Determine the [X, Y] coordinate at the center of the cell enclosing the given text.  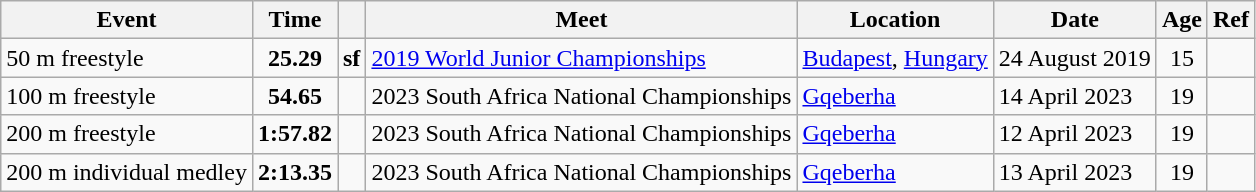
Budapest, Hungary [895, 58]
Date [1074, 20]
15 [1182, 58]
24 August 2019 [1074, 58]
54.65 [294, 96]
200 m individual medley [127, 172]
12 April 2023 [1074, 134]
Meet [582, 20]
Event [127, 20]
2:13.35 [294, 172]
50 m freestyle [127, 58]
200 m freestyle [127, 134]
13 April 2023 [1074, 172]
sf [352, 58]
Location [895, 20]
1:57.82 [294, 134]
25.29 [294, 58]
Age [1182, 20]
Time [294, 20]
2019 World Junior Championships [582, 58]
Ref [1230, 20]
14 April 2023 [1074, 96]
100 m freestyle [127, 96]
